Provide the (X, Y) coordinate of the cell's center where the given text is located.  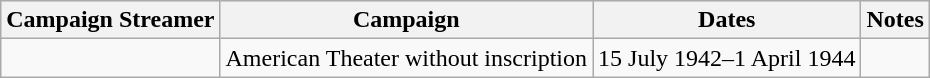
American Theater without inscription (406, 58)
Dates (727, 20)
15 July 1942–1 April 1944 (727, 58)
Campaign (406, 20)
Notes (895, 20)
Campaign Streamer (110, 20)
